Detect which cell encompasses the target text, then output its [x, y] center coordinate. 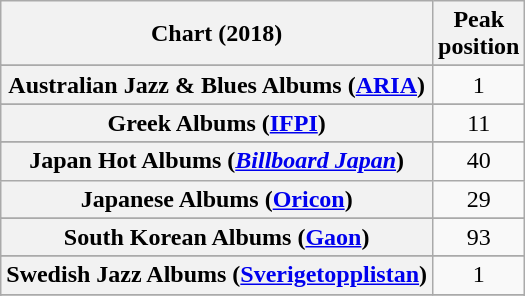
Greek Albums (IFPI) [217, 123]
29 [479, 199]
11 [479, 123]
Peak position [479, 34]
Japanese Albums (Oricon) [217, 199]
93 [479, 237]
Chart (2018) [217, 34]
Japan Hot Albums (Billboard Japan) [217, 161]
40 [479, 161]
Australian Jazz & Blues Albums (ARIA) [217, 85]
South Korean Albums (Gaon) [217, 237]
Swedish Jazz Albums (Sverigetopplistan) [217, 275]
